Return (x, y) of the center of cell containing provided text 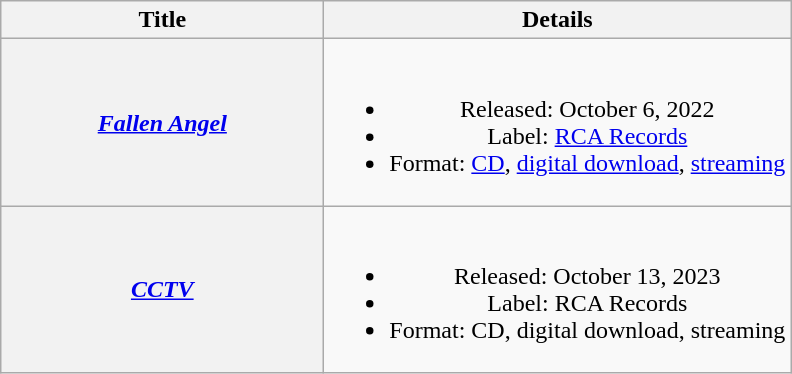
Released: October 6, 2022Label: RCA RecordsFormat: CD, digital download, streaming (558, 122)
CCTV (162, 290)
Details (558, 20)
Title (162, 20)
Released: October 13, 2023Label: RCA RecordsFormat: CD, digital download, streaming (558, 290)
Fallen Angel (162, 122)
